Identify which cell holds the provided text, then report its [X, Y] central coordinate. 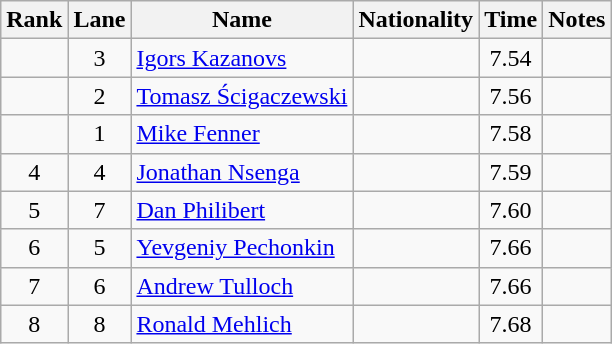
Dan Philibert [242, 210]
3 [100, 58]
Rank [34, 20]
Mike Fenner [242, 134]
1 [100, 134]
Tomasz Ścigaczewski [242, 96]
7.59 [511, 172]
Name [242, 20]
7.56 [511, 96]
Time [511, 20]
2 [100, 96]
Jonathan Nsenga [242, 172]
Igors Kazanovs [242, 58]
Nationality [416, 20]
Ronald Mehlich [242, 324]
Andrew Tulloch [242, 286]
7.58 [511, 134]
Lane [100, 20]
7.54 [511, 58]
Yevgeniy Pechonkin [242, 248]
Notes [577, 20]
7.68 [511, 324]
7.60 [511, 210]
